Search for the cell housing the specified text and yield its [X, Y] center coordinate. 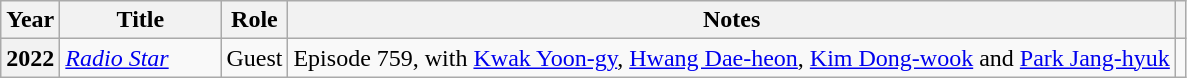
Title [140, 20]
Role [254, 20]
Episode 759, with Kwak Yoon-gy, Hwang Dae-heon, Kim Dong-wook and Park Jang-hyuk [732, 58]
2022 [30, 58]
Notes [732, 20]
Guest [254, 58]
Radio Star [140, 58]
Year [30, 20]
